Search for the cell housing the specified text and yield its [x, y] center coordinate. 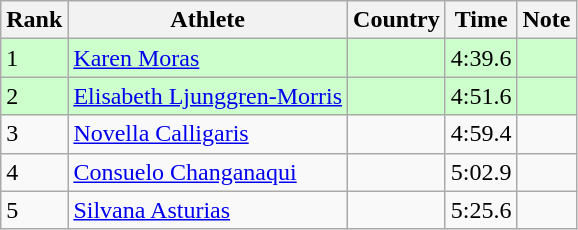
Elisabeth Ljunggren-Morris [208, 96]
4:59.4 [481, 134]
Karen Moras [208, 58]
4:39.6 [481, 58]
Silvana Asturias [208, 210]
2 [34, 96]
3 [34, 134]
5:02.9 [481, 172]
5:25.6 [481, 210]
Novella Calligaris [208, 134]
4:51.6 [481, 96]
4 [34, 172]
Consuelo Changanaqui [208, 172]
Time [481, 20]
Country [397, 20]
Rank [34, 20]
1 [34, 58]
5 [34, 210]
Note [546, 20]
Athlete [208, 20]
